Detect which cell encompasses the target text, then output its (x, y) center coordinate. 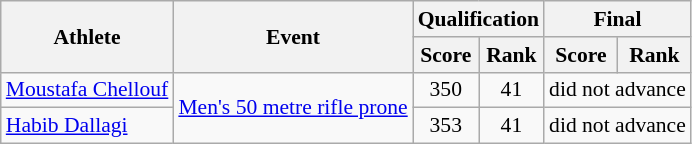
Men's 50 metre rifle prone (292, 108)
Moustafa Chellouf (88, 90)
350 (446, 90)
Athlete (88, 36)
Final (618, 19)
Habib Dallagi (88, 126)
353 (446, 126)
Qualification (478, 19)
Event (292, 36)
